Detect which cell encompasses the target text, then output its (X, Y) center coordinate. 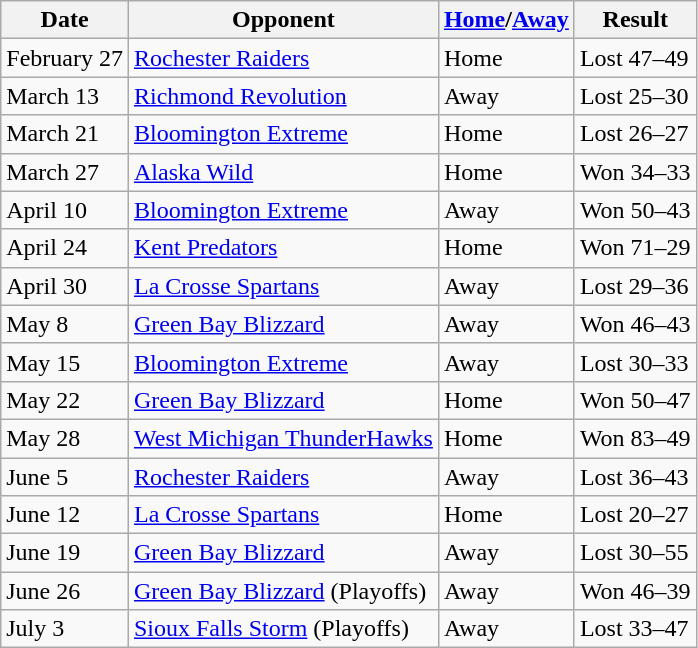
Home/Away (506, 20)
March 27 (65, 172)
May 8 (65, 324)
June 12 (65, 515)
Lost 25–30 (635, 96)
Won 50–47 (635, 400)
April 30 (65, 286)
Won 46–39 (635, 591)
Won 34–33 (635, 172)
Lost 26–27 (635, 134)
Won 71–29 (635, 248)
July 3 (65, 629)
Lost 36–43 (635, 477)
Kent Predators (283, 248)
Green Bay Blizzard (Playoffs) (283, 591)
June 26 (65, 591)
March 21 (65, 134)
Lost 33–47 (635, 629)
April 10 (65, 210)
February 27 (65, 58)
Lost 20–27 (635, 515)
May 15 (65, 362)
Result (635, 20)
June 5 (65, 477)
Won 50–43 (635, 210)
May 22 (65, 400)
March 13 (65, 96)
May 28 (65, 438)
April 24 (65, 248)
West Michigan ThunderHawks (283, 438)
Won 83–49 (635, 438)
June 19 (65, 553)
Lost 29–36 (635, 286)
Lost 47–49 (635, 58)
Date (65, 20)
Won 46–43 (635, 324)
Lost 30–55 (635, 553)
Lost 30–33 (635, 362)
Richmond Revolution (283, 96)
Alaska Wild (283, 172)
Sioux Falls Storm (Playoffs) (283, 629)
Opponent (283, 20)
